Capture the cell that displays the provided text and extract its (x, y) central coordinate. 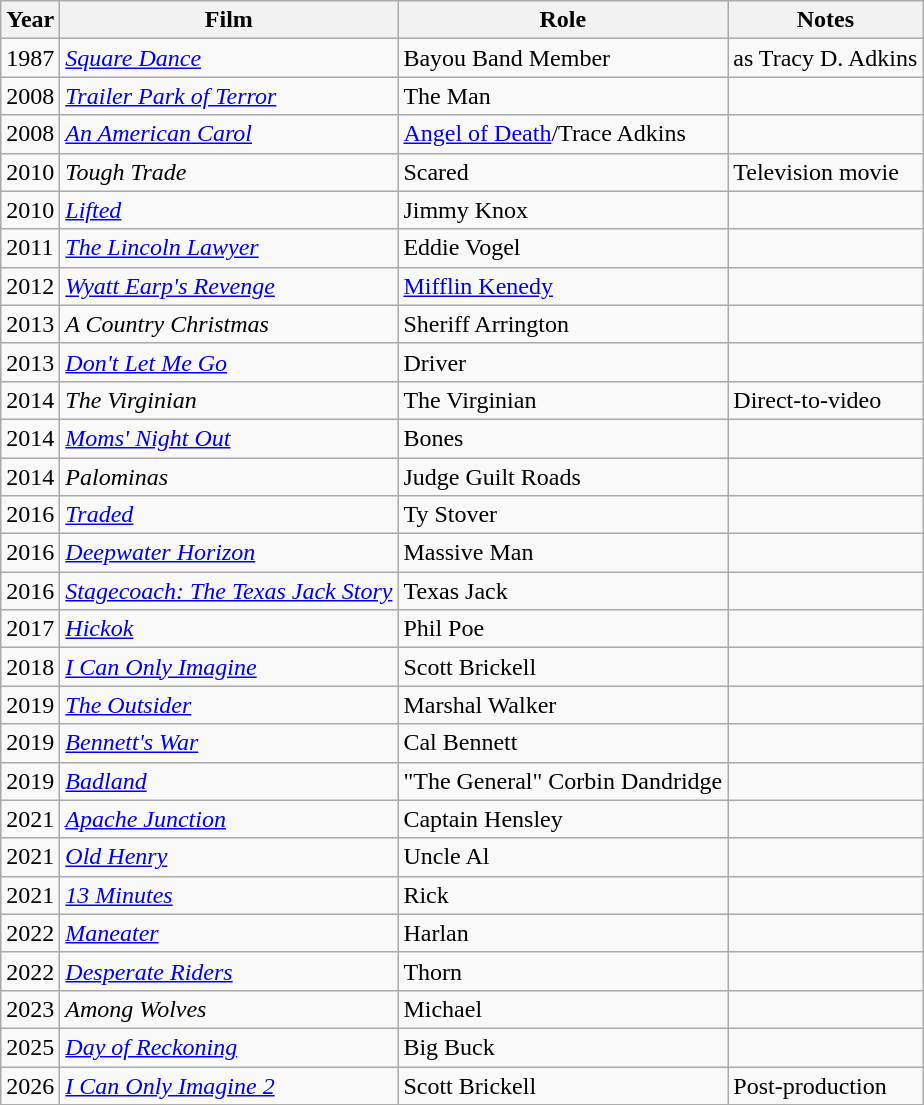
Marshal Walker (563, 705)
Captain Hensley (563, 819)
Trailer Park of Terror (229, 96)
2017 (30, 629)
Thorn (563, 971)
An American Carol (229, 134)
Eddie Vogel (563, 248)
2018 (30, 667)
Role (563, 20)
Maneater (229, 933)
13 Minutes (229, 895)
Deepwater Horizon (229, 553)
Bayou Band Member (563, 58)
Michael (563, 1009)
The Man (563, 96)
The Lincoln Lawyer (229, 248)
Notes (826, 20)
A Country Christmas (229, 324)
Massive Man (563, 553)
Tough Trade (229, 172)
Sheriff Arrington (563, 324)
I Can Only Imagine (229, 667)
Square Dance (229, 58)
Bones (563, 438)
Driver (563, 362)
Television movie (826, 172)
Post-production (826, 1085)
Harlan (563, 933)
Among Wolves (229, 1009)
Rick (563, 895)
Stagecoach: The Texas Jack Story (229, 591)
2026 (30, 1085)
Badland (229, 781)
Hickok (229, 629)
Big Buck (563, 1047)
Desperate Riders (229, 971)
2025 (30, 1047)
as Tracy D. Adkins (826, 58)
Angel of Death/Trace Adkins (563, 134)
2012 (30, 286)
Cal Bennett (563, 743)
Don't Let Me Go (229, 362)
Moms' Night Out (229, 438)
Scared (563, 172)
Texas Jack (563, 591)
Film (229, 20)
Mifflin Kenedy (563, 286)
Wyatt Earp's Revenge (229, 286)
Phil Poe (563, 629)
Day of Reckoning (229, 1047)
Palominas (229, 477)
Uncle Al (563, 857)
Year (30, 20)
Ty Stover (563, 515)
1987 (30, 58)
Traded (229, 515)
The Outsider (229, 705)
Old Henry (229, 857)
"The General" Corbin Dandridge (563, 781)
Jimmy Knox (563, 210)
Lifted (229, 210)
Judge Guilt Roads (563, 477)
Bennett's War (229, 743)
2011 (30, 248)
I Can Only Imagine 2 (229, 1085)
2023 (30, 1009)
Direct-to-video (826, 400)
Apache Junction (229, 819)
